Search for the cell housing the specified text and yield its [X, Y] center coordinate. 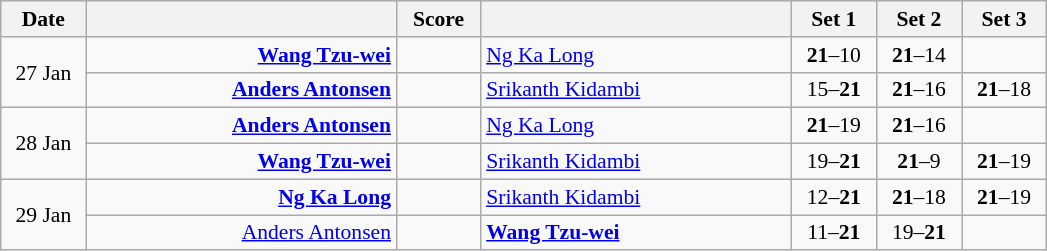
Date [44, 19]
15–21 [834, 90]
21–10 [834, 55]
Set 1 [834, 19]
Set 2 [918, 19]
27 Jan [44, 72]
Score [438, 19]
Set 3 [1004, 19]
21–9 [918, 162]
28 Jan [44, 144]
12–21 [834, 197]
29 Jan [44, 214]
11–21 [834, 233]
21–14 [918, 55]
